From the cell containing the given text, extract its center point as (x, y) coordinate. 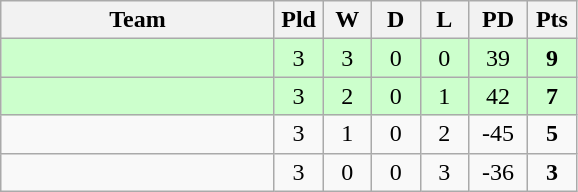
W (348, 20)
PD (498, 20)
L (444, 20)
9 (552, 58)
Pld (298, 20)
7 (552, 96)
D (396, 20)
42 (498, 96)
Team (138, 20)
39 (498, 58)
5 (552, 134)
-45 (498, 134)
-36 (498, 172)
Pts (552, 20)
